Determine the (x, y) coordinate at the center of the cell enclosing the given text.  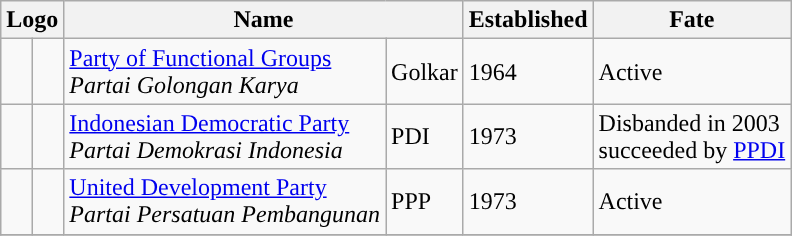
Party of Functional GroupsPartai Golongan Karya (225, 72)
1964 (528, 72)
Name (264, 20)
Established (528, 20)
PDI (425, 136)
Golkar (425, 72)
Indonesian Democratic PartyPartai Demokrasi Indonesia (225, 136)
Logo (32, 20)
Disbanded in 2003succeeded by PPDI (692, 136)
United Development PartyPartai Persatuan Pembangunan (225, 202)
PPP (425, 202)
Fate (692, 20)
